Identify which cell holds the provided text, then report its [X, Y] central coordinate. 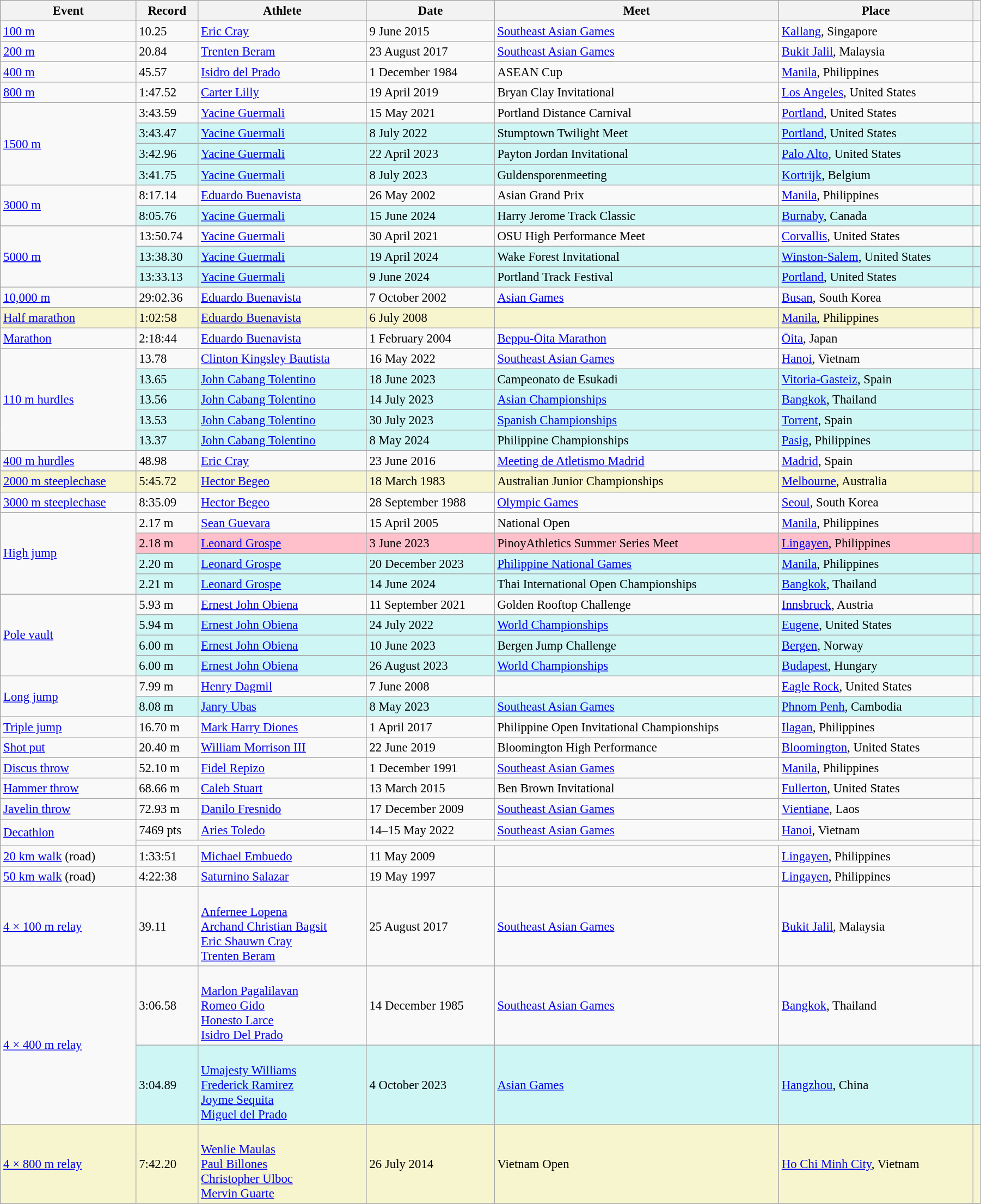
13:50.74 [167, 236]
20 December 2023 [430, 564]
13.56 [167, 400]
Hangzhou, China [876, 1085]
100 m [69, 32]
30 July 2023 [430, 420]
Saturnino Salazar [282, 876]
Portland Track Festival [636, 277]
5.93 m [167, 604]
Kortrijk, Belgium [876, 175]
Philippine Championships [636, 441]
5.94 m [167, 625]
19 April 2019 [430, 93]
Portland Distance Carnival [636, 113]
5:45.72 [167, 482]
15 May 2021 [430, 113]
Olympic Games [636, 502]
4 × 100 m relay [69, 926]
9 June 2024 [430, 277]
14 July 2023 [430, 400]
Pasig, Philippines [876, 441]
Beppu-Ōita Marathon [636, 338]
OSU High Performance Meet [636, 236]
1 December 1984 [430, 72]
Fidel Repizo [282, 768]
800 m [69, 93]
Long jump [69, 697]
Meeting de Atletismo Madrid [636, 461]
Thai International Open Championships [636, 584]
Discus throw [69, 768]
50 km walk (road) [69, 876]
Danilo Fresnido [282, 809]
ASEAN Cup [636, 72]
11 September 2021 [430, 604]
Palo Alto, United States [876, 154]
Bryan Clay Invitational [636, 93]
Torrent, Spain [876, 420]
8:05.76 [167, 216]
7:42.20 [167, 1164]
Sean Guevara [282, 523]
National Open [636, 523]
39.11 [167, 926]
Payton Jordan Invitational [636, 154]
23 June 2016 [430, 461]
Eagle Rock, United States [876, 687]
4:22:38 [167, 876]
10 June 2023 [430, 645]
24 July 2022 [430, 625]
3:06.58 [167, 1006]
Fullerton, United States [876, 789]
Hammer throw [69, 789]
7469 pts [167, 830]
Marathon [69, 338]
26 July 2014 [430, 1164]
48.98 [167, 461]
Madrid, Spain [876, 461]
26 August 2023 [430, 666]
20 km walk (road) [69, 856]
Pole vault [69, 635]
Phnom Penh, Cambodia [876, 707]
Spanish Championships [636, 420]
10,000 m [69, 297]
52.10 m [167, 768]
9 June 2015 [430, 32]
Caleb Stuart [282, 789]
Isidro del Prado [282, 72]
Aries Toledo [282, 830]
Meet [636, 11]
8 July 2022 [430, 133]
15 April 2005 [430, 523]
15 June 2024 [430, 216]
Triple jump [69, 728]
45.57 [167, 72]
Bergen Jump Challenge [636, 645]
Half marathon [69, 318]
7 October 2002 [430, 297]
2000 m steeplechase [69, 482]
Vientiane, Laos [876, 809]
20.40 m [167, 748]
400 m hurdles [69, 461]
3:43.59 [167, 113]
Trenten Beram [282, 52]
22 June 2019 [430, 748]
13.53 [167, 420]
Asian Grand Prix [636, 195]
Wenlie MaulasPaul BillonesChristopher UlbocMervin Guarte [282, 1164]
Mark Harry Diones [282, 728]
22 April 2023 [430, 154]
Vietnam Open [636, 1164]
13:33.13 [167, 277]
Place [876, 11]
29:02.36 [167, 297]
5000 m [69, 256]
Campeonato de Esukadi [636, 380]
3:04.89 [167, 1085]
1 April 2017 [430, 728]
11 May 2009 [430, 856]
Clinton Kingsley Bautista [282, 359]
8 May 2024 [430, 441]
Golden Rooftop Challenge [636, 604]
Bloomington High Performance [636, 748]
14–15 May 2022 [430, 830]
1 December 1991 [430, 768]
3:41.75 [167, 175]
19 May 1997 [430, 876]
Janry Ubas [282, 707]
8 July 2023 [430, 175]
8:17.14 [167, 195]
16 May 2022 [430, 359]
18 June 2023 [430, 380]
Bloomington, United States [876, 748]
3000 m steeplechase [69, 502]
400 m [69, 72]
16.70 m [167, 728]
2.20 m [167, 564]
8.08 m [167, 707]
1500 m [69, 144]
Asian Championships [636, 400]
High jump [69, 553]
Umajesty WilliamsFrederick RamirezJoyme SequitaMiguel del Prado [282, 1085]
13 March 2015 [430, 789]
Decathlon [69, 833]
19 April 2024 [430, 256]
Winston-Salem, United States [876, 256]
Record [167, 11]
17 December 2009 [430, 809]
3:43.47 [167, 133]
4 × 400 m relay [69, 1046]
2.21 m [167, 584]
110 m hurdles [69, 400]
Seoul, South Korea [876, 502]
Harry Jerome Track Classic [636, 216]
Wake Forest Invitational [636, 256]
Stumptown Twilight Meet [636, 133]
13.65 [167, 380]
4 × 800 m relay [69, 1164]
13.78 [167, 359]
28 September 1988 [430, 502]
Ōita, Japan [876, 338]
Philippine National Games [636, 564]
Shot put [69, 748]
2:18:44 [167, 338]
Burnaby, Canada [876, 216]
William Morrison III [282, 748]
Bergen, Norway [876, 645]
Carter Lilly [282, 93]
8:35.09 [167, 502]
25 August 2017 [430, 926]
Innsbruck, Austria [876, 604]
1:47.52 [167, 93]
Kallang, Singapore [876, 32]
2.17 m [167, 523]
Melbourne, Australia [876, 482]
Corvallis, United States [876, 236]
Henry Dagmil [282, 687]
Philippine Open Invitational Championships [636, 728]
Anfernee LopenaArchand Christian BagsitEric Shauwn CrayTrenten Beram [282, 926]
Ben Brown Invitational [636, 789]
14 June 2024 [430, 584]
Date [430, 11]
Busan, South Korea [876, 297]
Guldensporenmeeting [636, 175]
Event [69, 11]
200 m [69, 52]
20.84 [167, 52]
8 May 2023 [430, 707]
14 December 1985 [430, 1006]
Javelin throw [69, 809]
3:42.96 [167, 154]
Ilagan, Philippines [876, 728]
Michael Embuedo [282, 856]
Los Angeles, United States [876, 93]
1 February 2004 [430, 338]
Athlete [282, 11]
Marlon PagalilavanRomeo GidoHonesto LarceIsidro Del Prado [282, 1006]
7.99 m [167, 687]
Vitoria-Gasteiz, Spain [876, 380]
13.37 [167, 441]
10.25 [167, 32]
Budapest, Hungary [876, 666]
72.93 m [167, 809]
2.18 m [167, 543]
Eugene, United States [876, 625]
Ho Chi Minh City, Vietnam [876, 1164]
18 March 1983 [430, 482]
26 May 2002 [430, 195]
1:33:51 [167, 856]
7 June 2008 [430, 687]
1:02:58 [167, 318]
68.66 m [167, 789]
6 July 2008 [430, 318]
Australian Junior Championships [636, 482]
23 August 2017 [430, 52]
4 October 2023 [430, 1085]
3 June 2023 [430, 543]
13:38.30 [167, 256]
3000 m [69, 205]
PinoyAthletics Summer Series Meet [636, 543]
30 April 2021 [430, 236]
